From the cell containing the given text, extract its center point as [x, y] coordinate. 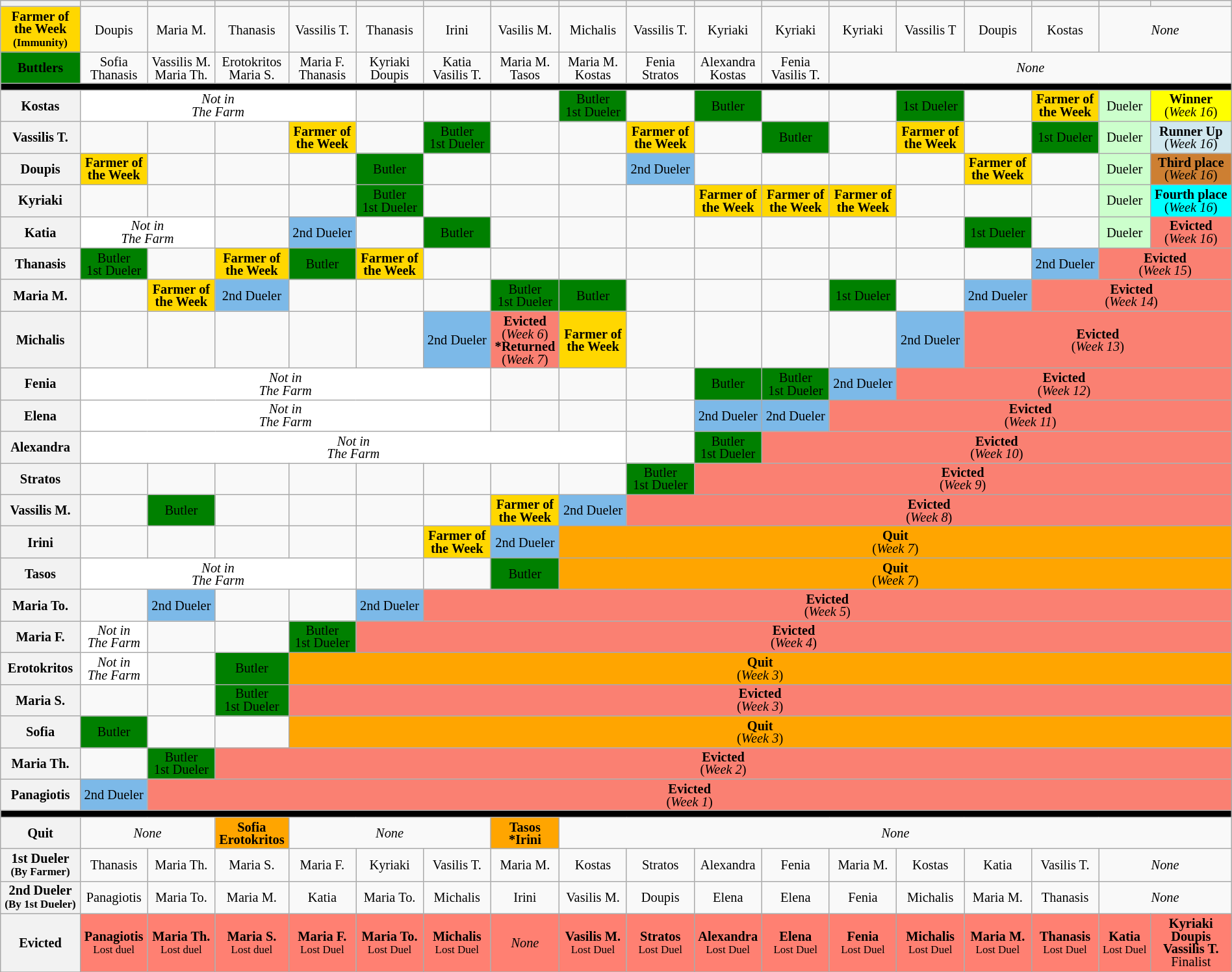
Maria M.Lost Duel [998, 942]
FeniaLost Duel [863, 942]
KyriakiDoupis [390, 68]
Farmer of the Week(Immunity) [40, 29]
Tasos*Irini [525, 833]
Maria M.Kostas [593, 68]
Vassilis M. [40, 511]
Vassilis M.Maria Th. [181, 68]
KatiaLost Duel [1124, 942]
KyriakiDoupisVassilis T.Finalist [1190, 942]
Evicted (Week 5) [827, 606]
Evicted (Week 11) [1031, 416]
Evicted [40, 942]
StratosLost Duel [660, 942]
Evicted (Week 14) [1131, 295]
Winner (Week 16) [1190, 105]
ErotokritosMaria S. [252, 68]
FeniaVasilis T. [795, 68]
Buttlers [40, 68]
Vassilis T [930, 29]
KatiaVasilis T. [457, 68]
Evicted (Week 10) [997, 447]
Quit [40, 833]
Evicted (Week 16) [1190, 233]
ThanasisLost Duel [1065, 942]
ElenaLost Duel [795, 942]
Evicted (Week 9) [963, 478]
SofiaErotokritos [252, 833]
Erotokritos [40, 668]
Maria To.Lost Duel [390, 942]
Fourth place (Week 16) [1190, 200]
FeniaStratos [660, 68]
Maria F.Lost Duel [322, 942]
Evicted (Week 6) *Returned (Week 7) [525, 340]
2nd Dueler(By 1st Dueler) [40, 897]
AlexandraLost Duel [728, 942]
Evicted (Week 2) [723, 763]
AlexandraKostas [728, 68]
Runner Up (Week 16) [1190, 138]
Third place (Week 16) [1190, 169]
Maria F.Thanasis [322, 68]
Evicted (Week 1) [689, 795]
Maria M.Tasos [525, 68]
Maria Th.Lost duel [181, 942]
Butler 1st Dueler [390, 200]
Maria S.Lost duel [252, 942]
Sofia [40, 732]
Evicted (Week 3) [760, 700]
PanagiotisLost duel [114, 942]
Evicted (Week 15) [1165, 264]
Evicted (Week 13) [1098, 340]
Vasilis M.Lost Duel [593, 942]
Evicted (Week 4) [794, 637]
Tasos [40, 573]
1st Dueler(By Farmer) [40, 865]
SofiaThanasis [114, 68]
Evicted (Week 12) [1064, 383]
Evicted (Week 8) [929, 511]
